For the text-containing cell, return its midpoint in [x, y] coordinate format. 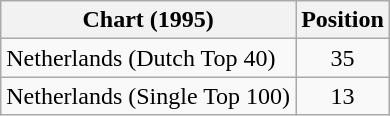
Chart (1995) [148, 20]
Netherlands (Dutch Top 40) [148, 58]
13 [343, 96]
Netherlands (Single Top 100) [148, 96]
35 [343, 58]
Position [343, 20]
